Locate the cell with the specified text and output its (x, y) center coordinate. 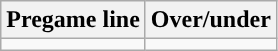
Pregame line (74, 20)
Over/under (210, 20)
